From the cell containing the given text, extract its center point as (X, Y) coordinate. 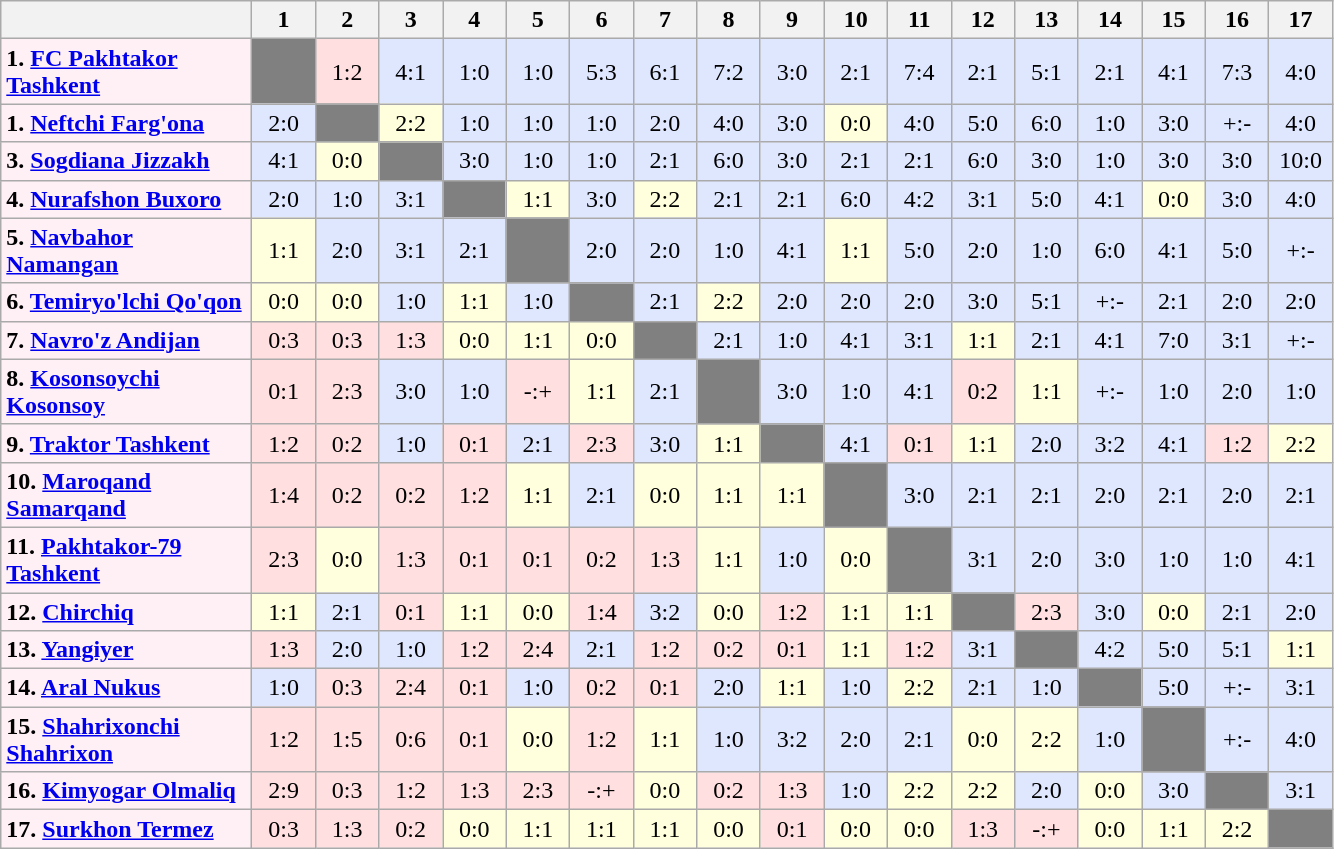
14. Aral Nukus (126, 688)
7:0 (1174, 340)
6. Temiryo'lchi Qo'qon (126, 302)
13 (1047, 20)
7. Navro'z Andijan (126, 340)
7 (665, 20)
5:3 (602, 72)
7:2 (729, 72)
1. Neftchi Farg'ona (126, 123)
3. Sogdiana Jizzakh (126, 161)
15 (1174, 20)
13. Yangiyer (126, 650)
1. FC Pakhtakor Tashkent (126, 72)
15. Shahrixonchi Shahrixon (126, 740)
3 (411, 20)
12 (983, 20)
16. Kimyogar Olmaliq (126, 791)
5 (538, 20)
10. Maroqand Samarqand (126, 494)
1:5 (347, 740)
17 (1301, 20)
10 (856, 20)
2:9 (284, 791)
4 (474, 20)
11. Pakhtakor-79 Tashkent (126, 560)
8. Kosonsoychi Kosonsoy (126, 392)
5. Navbahor Namangan (126, 250)
10:0 (1301, 161)
4. Nurafshon Buxoro (126, 199)
14 (1110, 20)
1 (284, 20)
7:3 (1237, 72)
6:1 (665, 72)
17. Surkhon Termez (126, 829)
12. Chirchiq (126, 611)
16 (1237, 20)
9. Traktor Tashkent (126, 443)
2 (347, 20)
7:4 (919, 72)
0:6 (411, 740)
8 (729, 20)
9 (792, 20)
11 (919, 20)
6 (602, 20)
